Determine the (X, Y) coordinate at the center of the cell enclosing the given text.  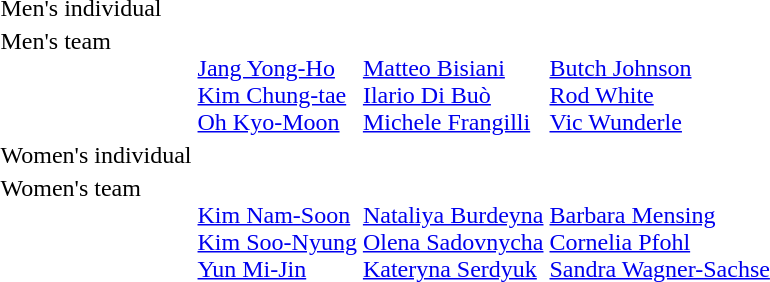
Jang Yong-HoKim Chung-taeOh Kyo-Moon (277, 82)
Matteo BisianiIlario Di BuòMichele Frangilli (453, 82)
